Search for the cell housing the specified text and yield its [x, y] center coordinate. 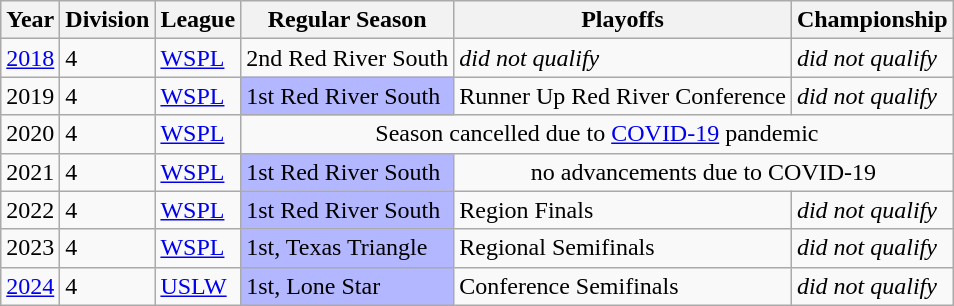
Regional Semifinals [623, 248]
no advancements due to COVID-19 [704, 172]
1st, Texas Triangle [348, 248]
2019 [30, 96]
2024 [30, 286]
Runner Up Red River Conference [623, 96]
Season cancelled due to COVID-19 pandemic [598, 134]
2023 [30, 248]
Conference Semifinals [623, 286]
League [198, 20]
2021 [30, 172]
2020 [30, 134]
Regular Season [348, 20]
1st, Lone Star [348, 286]
Year [30, 20]
Playoffs [623, 20]
2018 [30, 58]
2022 [30, 210]
2nd Red River South [348, 58]
USLW [198, 286]
Division [108, 20]
Championship [872, 20]
Region Finals [623, 210]
